Detect which cell encompasses the target text, then output its (X, Y) center coordinate. 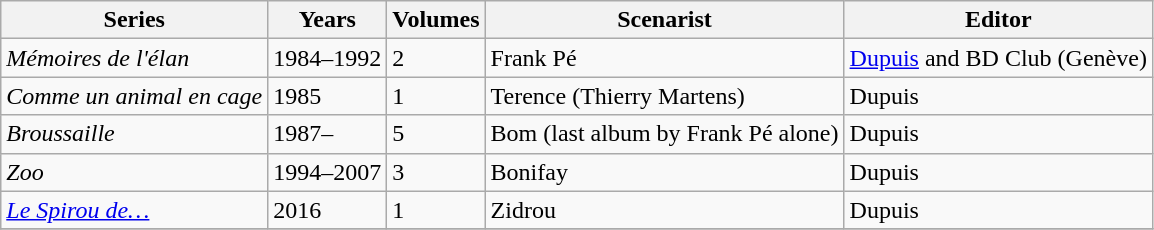
1984–1992 (328, 58)
Bom (last album by Frank Pé alone) (664, 134)
Volumes (436, 20)
3 (436, 172)
Zoo (134, 172)
1987– (328, 134)
Editor (998, 20)
Dupuis and BD Club (Genève) (998, 58)
1994–2007 (328, 172)
Scenarist (664, 20)
Mémoires de l'élan (134, 58)
Le Spirou de… (134, 210)
Bonifay (664, 172)
Frank Pé (664, 58)
Series (134, 20)
Broussaille (134, 134)
Zidrou (664, 210)
1985 (328, 96)
2 (436, 58)
2016 (328, 210)
Terence (Thierry Martens) (664, 96)
5 (436, 134)
Years (328, 20)
Comme un animal en cage (134, 96)
